Find where the given text appears and provide that cell's center as (X, Y) coordinate. 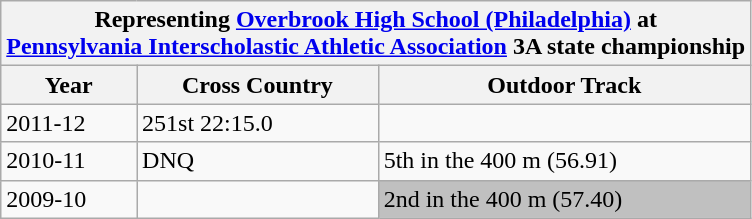
2011-12 (69, 123)
251st 22:15.0 (258, 123)
DNQ (258, 161)
Cross Country (258, 85)
Outdoor Track (564, 85)
Representing Overbrook High School (Philadelphia) atPennsylvania Interscholastic Athletic Association 3A state championship (376, 34)
2010-11 (69, 161)
2009-10 (69, 199)
Year (69, 85)
2nd in the 400 m (57.40) (564, 199)
5th in the 400 m (56.91) (564, 161)
